Determine the [x, y] coordinate at the center of the cell enclosing the given text.  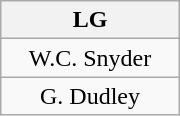
W.C. Snyder [90, 58]
LG [90, 20]
G. Dudley [90, 96]
